Extract the [X, Y] coordinate from the center of the cell holding the provided text.  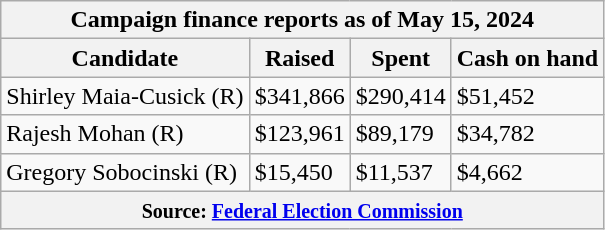
$15,450 [300, 172]
Spent [400, 58]
$4,662 [527, 172]
Cash on hand [527, 58]
$123,961 [300, 134]
Rajesh Mohan (R) [125, 134]
Candidate [125, 58]
$341,866 [300, 96]
$34,782 [527, 134]
Raised [300, 58]
$290,414 [400, 96]
Campaign finance reports as of May 15, 2024 [302, 20]
Source: Federal Election Commission [302, 210]
$51,452 [527, 96]
Shirley Maia-Cusick (R) [125, 96]
$89,179 [400, 134]
Gregory Sobocinski (R) [125, 172]
$11,537 [400, 172]
